Capture the cell that displays the provided text and extract its (X, Y) central coordinate. 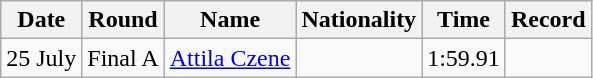
Record (548, 20)
Attila Czene (230, 58)
Round (123, 20)
1:59.91 (464, 58)
Name (230, 20)
Date (42, 20)
Final A (123, 58)
Nationality (359, 20)
Time (464, 20)
25 July (42, 58)
